Determine the (x, y) coordinate at the center of the cell enclosing the given text.  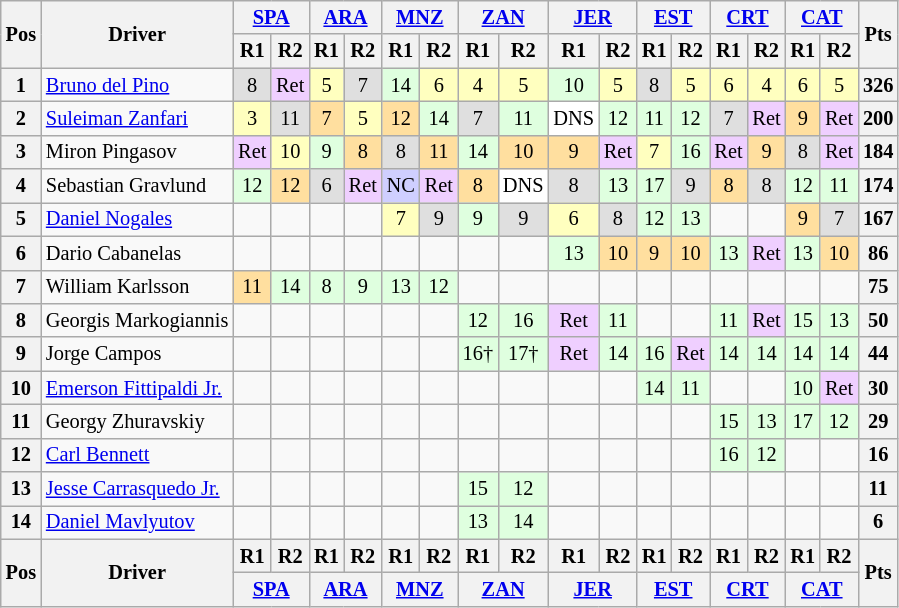
Bruno del Pino (137, 85)
Jorge Campos (137, 354)
200 (878, 118)
Georgis Markogiannis (137, 320)
Jesse Carrasquedo Jr. (137, 489)
29 (878, 421)
Georgy Zhuravskiy (137, 421)
75 (878, 287)
44 (878, 354)
Carl Bennett (137, 455)
Sebastian Gravlund (137, 186)
Suleiman Zanfari (137, 118)
Daniel Nogales (137, 219)
Dario Cabanelas (137, 253)
NC (401, 186)
17† (523, 354)
184 (878, 152)
Miron Pingasov (137, 152)
326 (878, 85)
86 (878, 253)
Emerson Fittipaldi Jr. (137, 388)
174 (878, 186)
16† (478, 354)
167 (878, 219)
1 (21, 85)
2 (21, 118)
William Karlsson (137, 287)
30 (878, 388)
50 (878, 320)
Daniel Mavlyutov (137, 522)
